Determine the (x, y) coordinate at the center of the cell enclosing the given text.  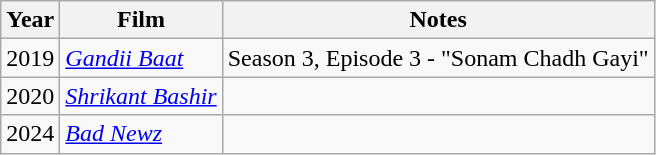
2024 (30, 134)
2019 (30, 58)
Film (141, 20)
Shrikant Bashir (141, 96)
Bad Newz (141, 134)
Gandii Baat (141, 58)
Year (30, 20)
2020 (30, 96)
Season 3, Episode 3 - "Sonam Chadh Gayi" (438, 58)
Notes (438, 20)
